From the cell containing the given text, extract its center point as [x, y] coordinate. 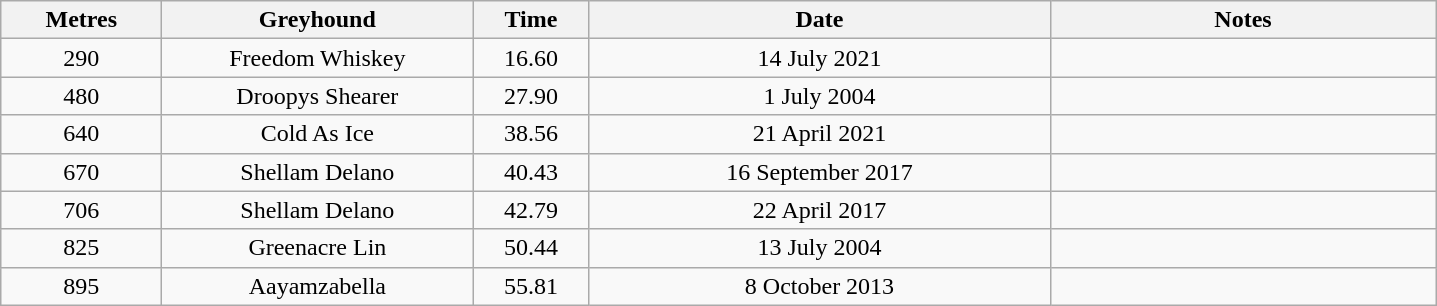
1 July 2004 [820, 96]
825 [82, 248]
Greenacre Lin [318, 248]
Cold As Ice [318, 134]
21 April 2021 [820, 134]
Metres [82, 20]
Greyhound [318, 20]
290 [82, 58]
16.60 [531, 58]
Aayamzabella [318, 286]
Time [531, 20]
22 April 2017 [820, 210]
Notes [1243, 20]
895 [82, 286]
50.44 [531, 248]
640 [82, 134]
8 October 2013 [820, 286]
Freedom Whiskey [318, 58]
42.79 [531, 210]
706 [82, 210]
13 July 2004 [820, 248]
14 July 2021 [820, 58]
670 [82, 172]
16 September 2017 [820, 172]
38.56 [531, 134]
27.90 [531, 96]
Date [820, 20]
480 [82, 96]
40.43 [531, 172]
55.81 [531, 286]
Droopys Shearer [318, 96]
